Capture the cell that displays the provided text and extract its [X, Y] central coordinate. 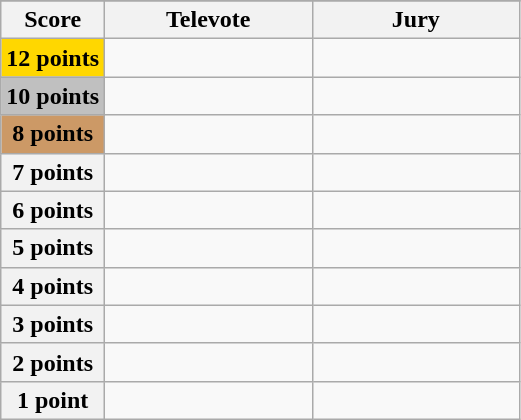
8 points [53, 134]
10 points [53, 96]
3 points [53, 324]
7 points [53, 172]
6 points [53, 210]
1 point [53, 400]
4 points [53, 286]
5 points [53, 248]
Televote [209, 20]
12 points [53, 58]
2 points [53, 362]
Score [53, 20]
Jury [416, 20]
